Return (X, Y) of the center of cell containing provided text 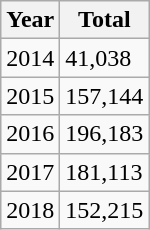
157,144 (104, 96)
2016 (30, 134)
196,183 (104, 134)
Total (104, 20)
2014 (30, 58)
2015 (30, 96)
2018 (30, 210)
Year (30, 20)
2017 (30, 172)
41,038 (104, 58)
181,113 (104, 172)
152,215 (104, 210)
